For the text-containing cell, return its midpoint in (X, Y) coordinate format. 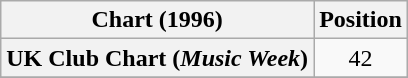
Chart (1996) (158, 20)
Position (361, 20)
UK Club Chart (Music Week) (158, 58)
42 (361, 58)
